Return [X, Y] of the center of cell containing provided text 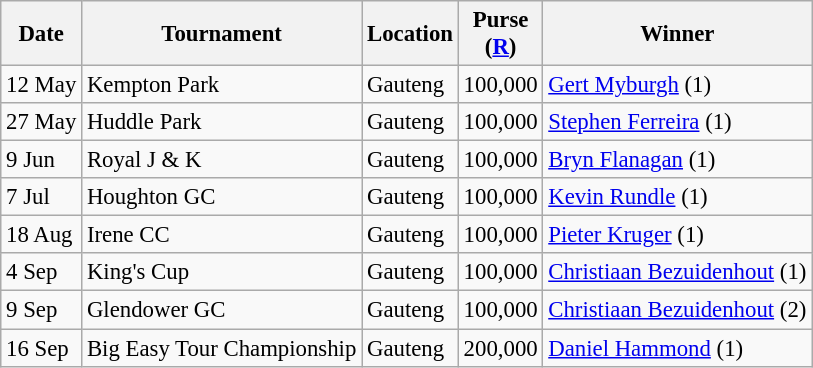
Location [410, 34]
Tournament [222, 34]
Kevin Rundle (1) [678, 197]
16 Sep [42, 348]
Royal J & K [222, 160]
200,000 [500, 348]
Pieter Kruger (1) [678, 235]
Daniel Hammond (1) [678, 348]
Winner [678, 34]
Christiaan Bezuidenhout (1) [678, 273]
9 Sep [42, 310]
7 Jul [42, 197]
Glendower GC [222, 310]
Christiaan Bezuidenhout (2) [678, 310]
Gert Myburgh (1) [678, 85]
27 May [42, 122]
Purse(R) [500, 34]
Huddle Park [222, 122]
4 Sep [42, 273]
Kempton Park [222, 85]
Date [42, 34]
Irene CC [222, 235]
Stephen Ferreira (1) [678, 122]
9 Jun [42, 160]
Big Easy Tour Championship [222, 348]
12 May [42, 85]
18 Aug [42, 235]
King's Cup [222, 273]
Bryn Flanagan (1) [678, 160]
Houghton GC [222, 197]
